Identify which cell holds the provided text, then report its (X, Y) central coordinate. 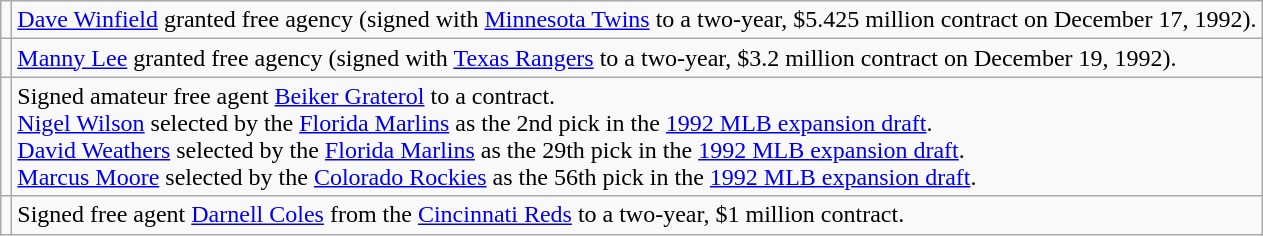
Signed free agent Darnell Coles from the Cincinnati Reds to a two-year, $1 million contract. (637, 215)
Manny Lee granted free agency (signed with Texas Rangers to a two-year, $3.2 million contract on December 19, 1992). (637, 58)
Dave Winfield granted free agency (signed with Minnesota Twins to a two-year, $5.425 million contract on December 17, 1992). (637, 20)
